Pinpoint the cell where the given text exists, returning its [X, Y] midpoint coordinate. 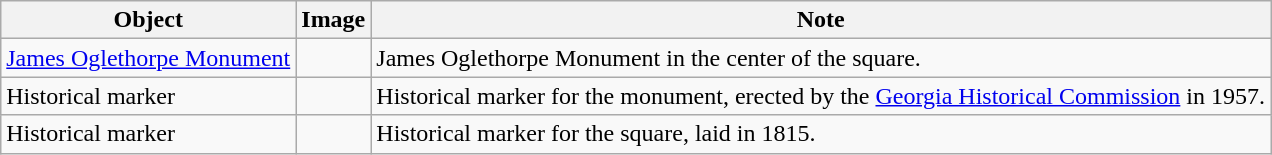
James Oglethorpe Monument [148, 58]
Historical marker for the monument, erected by the Georgia Historical Commission in 1957. [821, 96]
James Oglethorpe Monument in the center of the square. [821, 58]
Object [148, 20]
Note [821, 20]
Image [334, 20]
Historical marker for the square, laid in 1815. [821, 134]
